Scan for the cell matching the given text and deliver its [X, Y] coordinate at center. 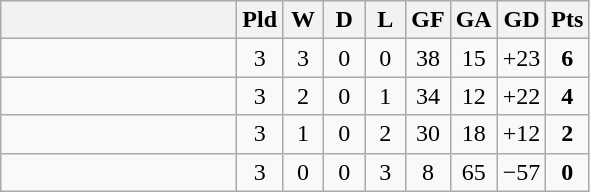
L [386, 20]
+23 [522, 58]
Pts [568, 20]
D [344, 20]
GA [474, 20]
GD [522, 20]
8 [428, 172]
65 [474, 172]
+12 [522, 134]
15 [474, 58]
12 [474, 96]
6 [568, 58]
38 [428, 58]
+22 [522, 96]
Pld [260, 20]
4 [568, 96]
GF [428, 20]
W [304, 20]
34 [428, 96]
−57 [522, 172]
18 [474, 134]
30 [428, 134]
